Return the (x, y) coordinate for the center point of the cell that contains the specified text.  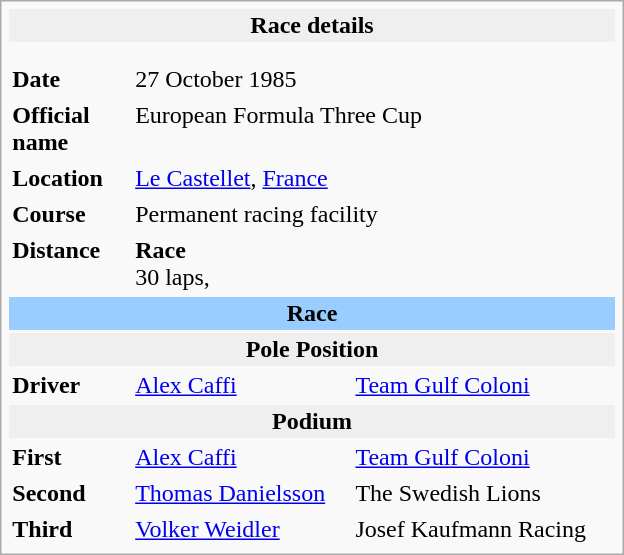
Pole Position (312, 350)
Second (69, 494)
Permanent racing facility (374, 214)
Volker Weidler (240, 530)
The Swedish Lions (483, 494)
Podium (312, 422)
Thomas Danielsson (240, 494)
First (69, 458)
Third (69, 530)
27 October 1985 (240, 80)
Course (69, 214)
Distance (69, 264)
Date (69, 80)
Location (69, 178)
Race (312, 314)
Josef Kaufmann Racing (483, 530)
Race details (312, 26)
Driver (69, 386)
Le Castellet, France (374, 178)
Race30 laps, (240, 264)
Official name (69, 129)
European Formula Three Cup (374, 129)
